Find where the given text appears and provide that cell's center as [X, Y] coordinate. 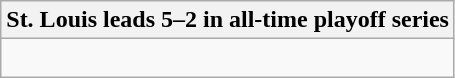
St. Louis leads 5–2 in all-time playoff series [228, 20]
